Identify which cell holds the provided text, then report its [X, Y] central coordinate. 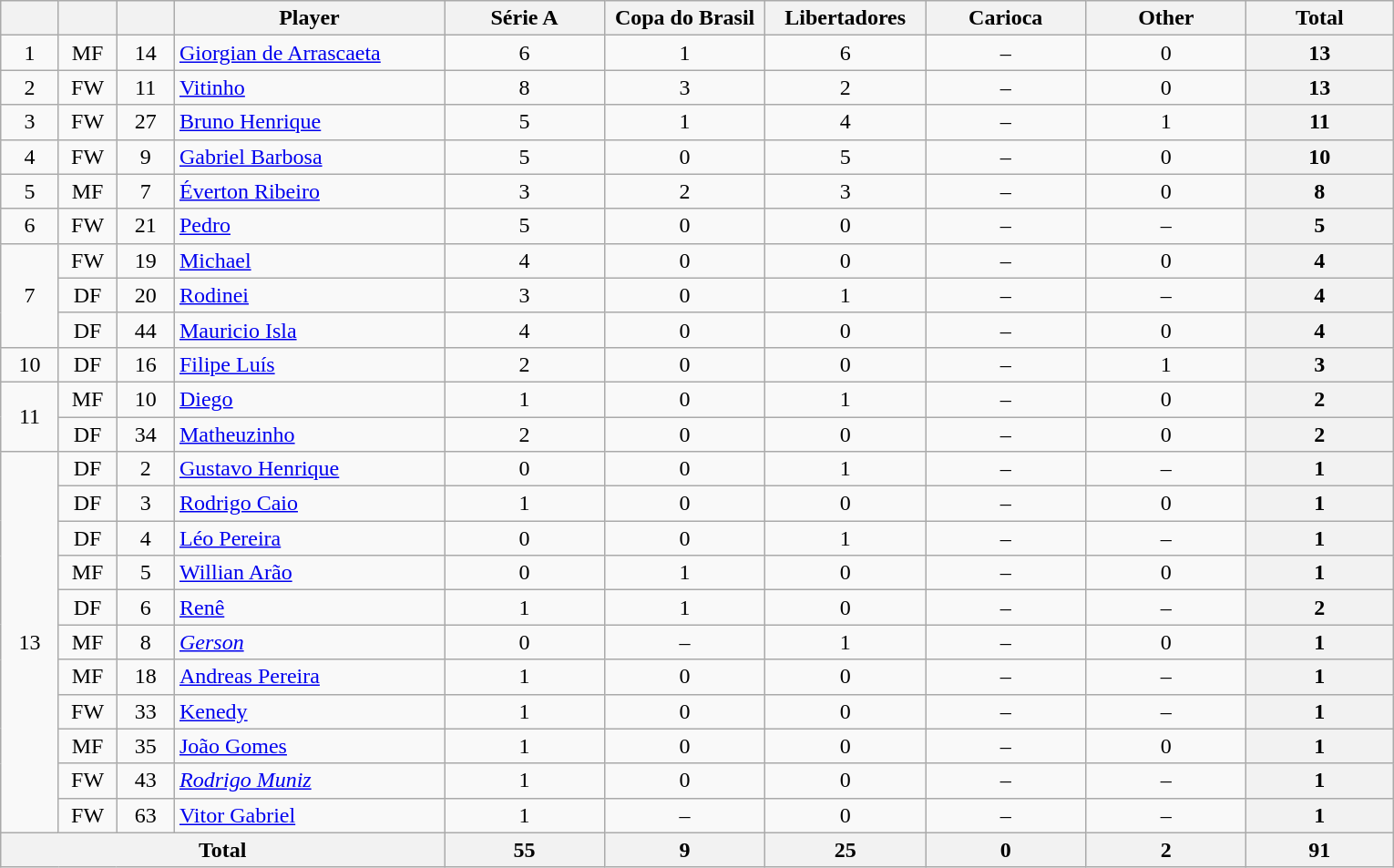
Bruno Henrique [309, 122]
Mauricio Isla [309, 330]
Willian Arão [309, 573]
Éverton Ribeiro [309, 191]
Rodinei [309, 295]
35 [146, 746]
Player [309, 18]
18 [146, 677]
34 [146, 434]
55 [525, 850]
João Gomes [309, 746]
Other [1166, 18]
Gustavo Henrique [309, 469]
Série A [525, 18]
Libertadores [846, 18]
Andreas Pereira [309, 677]
Matheuzinho [309, 434]
Gerson [309, 642]
Pedro [309, 226]
63 [146, 815]
21 [146, 226]
43 [146, 781]
20 [146, 295]
Kenedy [309, 711]
33 [146, 711]
Léo Pereira [309, 538]
Gabriel Barbosa [309, 157]
19 [146, 260]
Carioca [1006, 18]
14 [146, 53]
Vitinho [309, 87]
Michael [309, 260]
25 [846, 850]
Rodrigo Muniz [309, 781]
Renê [309, 608]
Giorgian de Arrascaeta [309, 53]
16 [146, 364]
91 [1319, 850]
Rodrigo Caio [309, 504]
44 [146, 330]
Filipe Luís [309, 364]
Diego [309, 399]
Copa do Brasil [685, 18]
Vitor Gabriel [309, 815]
27 [146, 122]
